From the cell containing the given text, extract its center point as [x, y] coordinate. 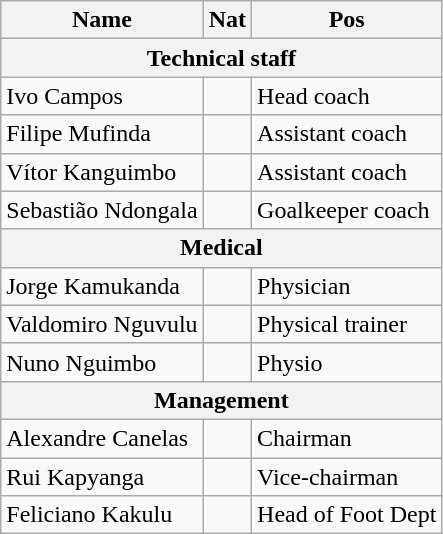
Head coach [347, 96]
Vítor Kanguimbo [102, 172]
Management [222, 400]
Ivo Campos [102, 96]
Feliciano Kakulu [102, 515]
Goalkeeper coach [347, 210]
Physio [347, 362]
Valdomiro Nguvulu [102, 324]
Pos [347, 20]
Chairman [347, 438]
Alexandre Canelas [102, 438]
Filipe Mufinda [102, 134]
Nat [227, 20]
Vice-chairman [347, 477]
Name [102, 20]
Medical [222, 248]
Technical staff [222, 58]
Sebastião Ndongala [102, 210]
Physical trainer [347, 324]
Head of Foot Dept [347, 515]
Physician [347, 286]
Nuno Nguimbo [102, 362]
Rui Kapyanga [102, 477]
Jorge Kamukanda [102, 286]
